Find where the given text appears and provide that cell's center as [x, y] coordinate. 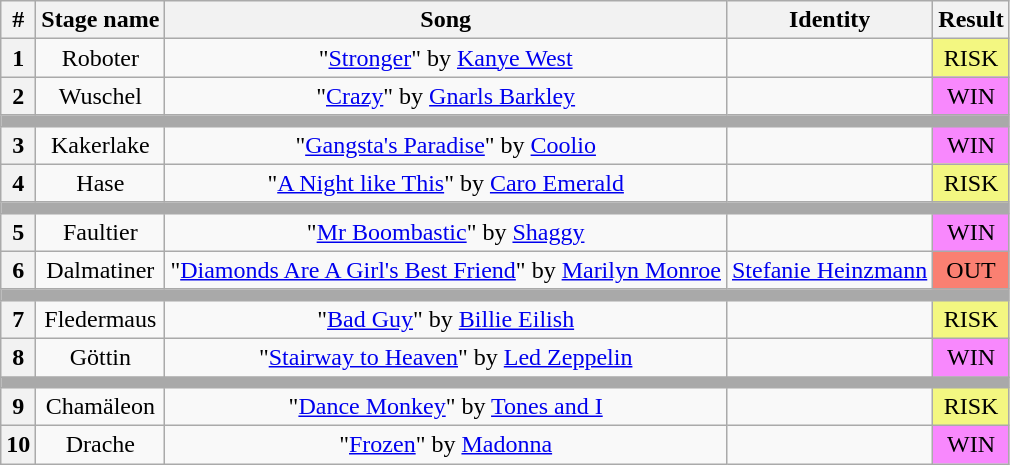
Result [971, 20]
Göttin [100, 357]
"Diamonds Are A Girl's Best Friend" by Marilyn Monroe [446, 270]
"Dance Monkey" by Tones and I [446, 407]
5 [18, 232]
Stefanie Heinzmann [829, 270]
# [18, 20]
Hase [100, 183]
"Frozen" by Madonna [446, 445]
Drache [100, 445]
Kakerlake [100, 145]
"A Night like This" by Caro Emerald [446, 183]
10 [18, 445]
2 [18, 96]
"Stronger" by Kanye West [446, 58]
Dalmatiner [100, 270]
Roboter [100, 58]
6 [18, 270]
Song [446, 20]
Chamäleon [100, 407]
"Bad Guy" by Billie Eilish [446, 319]
3 [18, 145]
Fledermaus [100, 319]
Wuschel [100, 96]
"Gangsta's Paradise" by Coolio [446, 145]
Stage name [100, 20]
9 [18, 407]
"Crazy" by Gnarls Barkley [446, 96]
Faultier [100, 232]
OUT [971, 270]
4 [18, 183]
Identity [829, 20]
8 [18, 357]
1 [18, 58]
"Stairway to Heaven" by Led Zeppelin [446, 357]
"Mr Boombastic" by Shaggy [446, 232]
7 [18, 319]
